Capture the cell that displays the provided text and extract its (X, Y) central coordinate. 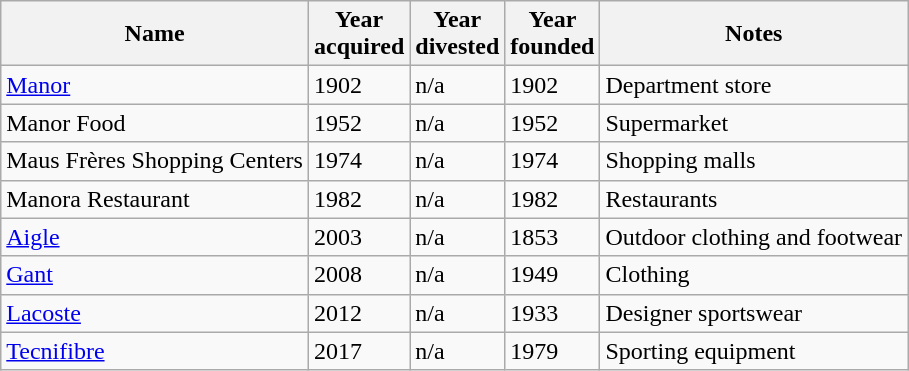
Aigle (155, 237)
Lacoste (155, 313)
Manor (155, 85)
Tecnifibre (155, 351)
1979 (552, 351)
Yeardivested (458, 34)
2017 (358, 351)
2012 (358, 313)
1949 (552, 275)
Sporting equipment (754, 351)
Notes (754, 34)
Supermarket (754, 123)
Maus Frères Shopping Centers (155, 161)
2003 (358, 237)
Clothing (754, 275)
Yearfounded (552, 34)
Manora Restaurant (155, 199)
Shopping malls (754, 161)
Name (155, 34)
Designer sportswear (754, 313)
1853 (552, 237)
Outdoor clothing and footwear (754, 237)
2008 (358, 275)
Manor Food (155, 123)
Restaurants (754, 199)
Yearacquired (358, 34)
Department store (754, 85)
Gant (155, 275)
1933 (552, 313)
